Search for the cell housing the specified text and yield its (x, y) center coordinate. 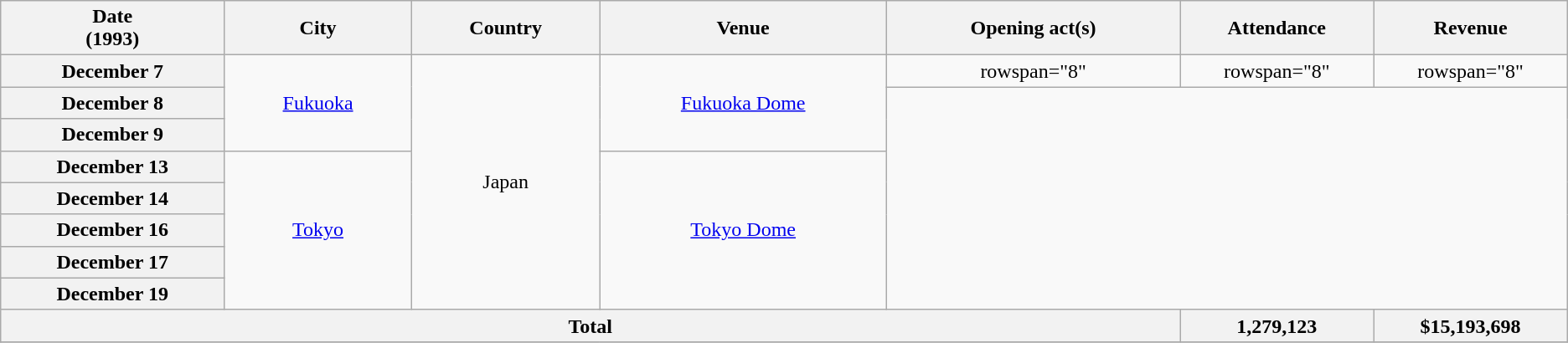
1,279,123 (1277, 325)
December 8 (112, 103)
Japan (505, 182)
Tokyo (318, 230)
Fukuoka (318, 103)
December 17 (112, 262)
Revenue (1471, 28)
City (318, 28)
Date(1993) (112, 28)
Total (591, 325)
December 7 (112, 71)
$15,193,698 (1471, 325)
December 16 (112, 230)
December 19 (112, 294)
December 13 (112, 166)
Opening act(s) (1034, 28)
December 14 (112, 198)
December 9 (112, 135)
Attendance (1277, 28)
Tokyo Dome (744, 230)
Fukuoka Dome (744, 103)
Country (505, 28)
Venue (744, 28)
